Find where the given text appears and provide that cell's center as [X, Y] coordinate. 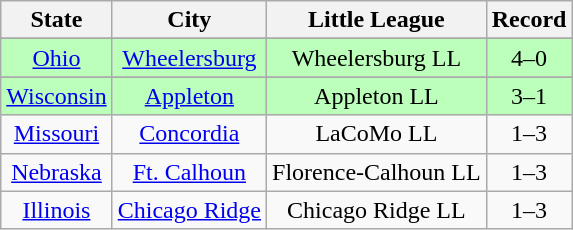
Chicago Ridge [189, 210]
Chicago Ridge LL [377, 210]
Nebraska [56, 172]
Record [529, 20]
Little League [377, 20]
Wheelersburg [189, 58]
Ft. Calhoun [189, 172]
Appleton [189, 96]
3–1 [529, 96]
Wheelersburg LL [377, 58]
4–0 [529, 58]
Missouri [56, 134]
Florence-Calhoun LL [377, 172]
Appleton LL [377, 96]
Concordia [189, 134]
Ohio [56, 58]
State [56, 20]
City [189, 20]
LaCoMo LL [377, 134]
Wisconsin [56, 96]
Illinois [56, 210]
